Return the (x, y) coordinate for the center point of the cell that contains the specified text.  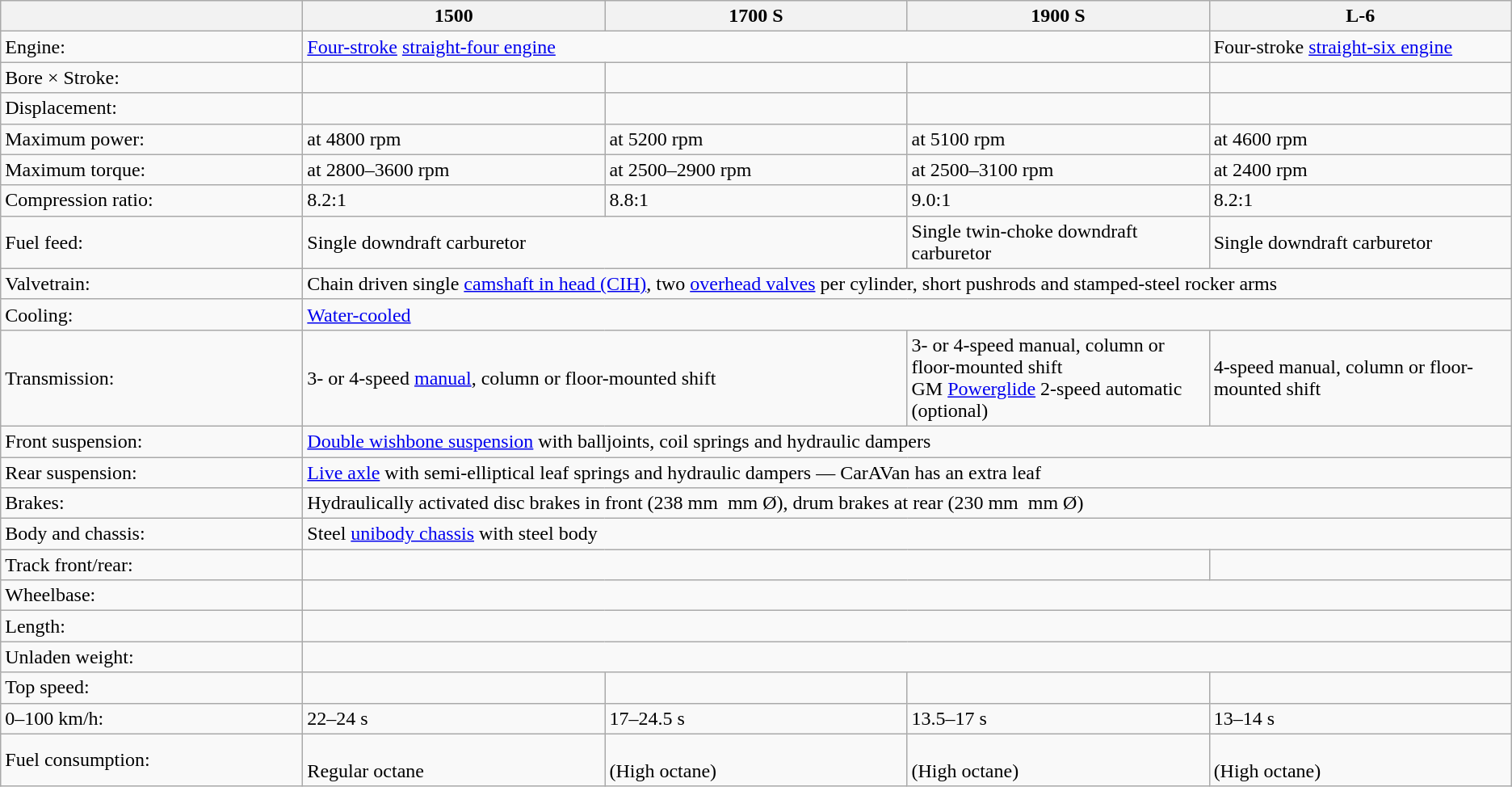
at 4800 rpm (454, 139)
Front suspension: (152, 441)
Live axle with semi-elliptical leaf springs and hydraulic dampers — CarAVan has an extra leaf (907, 473)
17–24.5 s (756, 718)
at 2400 rpm (1360, 170)
1900 S (1058, 16)
3- or 4-speed manual, column or floor-mounted shiftGM Powerglide 2-speed automatic (optional) (1058, 378)
at 5100 rpm (1058, 139)
at 2800–3600 rpm (454, 170)
Length: (152, 626)
Maximum power: (152, 139)
Brakes: (152, 503)
Unladen weight: (152, 657)
1700 S (756, 16)
1500 (454, 16)
Single twin-choke downdraft carburetor (1058, 242)
at 2500–3100 rpm (1058, 170)
Cooling: (152, 314)
Four-stroke straight-six engine (1360, 47)
Top speed: (152, 688)
Regular octane (454, 760)
Compression ratio: (152, 200)
Rear suspension: (152, 473)
Fuel consumption: (152, 760)
13.5–17 s (1058, 718)
Body and chassis: (152, 534)
Displacement: (152, 108)
0–100 km/h: (152, 718)
Bore × Stroke: (152, 78)
Chain driven single camshaft in head (CIH), two overhead valves per cylinder, short pushrods and stamped-steel rocker arms (907, 284)
Four-stroke straight-four engine (756, 47)
8.8:1 (756, 200)
Maximum torque: (152, 170)
L-6 (1360, 16)
13–14 s (1360, 718)
at 4600 rpm (1360, 139)
Track front/rear: (152, 565)
at 5200 rpm (756, 139)
3- or 4-speed manual, column or floor-mounted shift (605, 378)
Double wishbone suspension with balljoints, coil springs and hydraulic dampers (907, 441)
Water-cooled (907, 314)
Hydraulically activated disc brakes in front (238 mm mm Ø), drum brakes at rear (230 mm mm Ø) (907, 503)
Engine: (152, 47)
Fuel feed: (152, 242)
Wheelbase: (152, 596)
9.0:1 (1058, 200)
22–24 s (454, 718)
Transmission: (152, 378)
Valvetrain: (152, 284)
at 2500–2900 rpm (756, 170)
4-speed manual, column or floor-mounted shift (1360, 378)
Steel unibody chassis with steel body (907, 534)
